Extract the (X, Y) coordinate from the center of the cell holding the provided text.  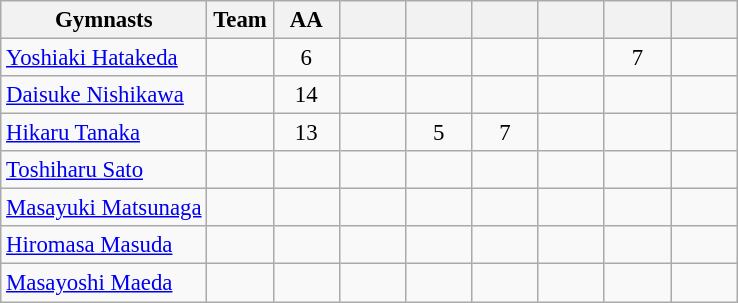
Hiromasa Masuda (104, 245)
Team (240, 20)
AA (306, 20)
14 (306, 95)
6 (306, 58)
Yoshiaki Hatakeda (104, 58)
Masayuki Matsunaga (104, 208)
Toshiharu Sato (104, 170)
Masayoshi Maeda (104, 283)
5 (439, 133)
Hikaru Tanaka (104, 133)
Gymnasts (104, 20)
Daisuke Nishikawa (104, 95)
13 (306, 133)
